Detect which cell encompasses the target text, then output its [x, y] center coordinate. 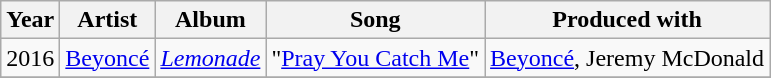
Beyoncé, Jeremy McDonald [628, 58]
Beyoncé [108, 58]
Song [376, 20]
Artist [108, 20]
Lemonade [210, 58]
"Pray You Catch Me" [376, 58]
Album [210, 20]
2016 [30, 58]
Year [30, 20]
Produced with [628, 20]
